Search for the cell housing the specified text and yield its [x, y] center coordinate. 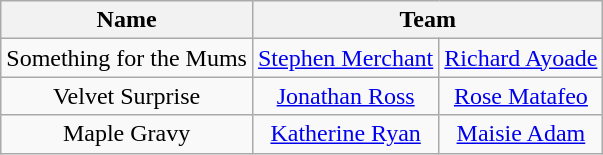
Maple Gravy [127, 134]
Rose Matafeo [521, 96]
Maisie Adam [521, 134]
Name [127, 20]
Jonathan Ross [345, 96]
Katherine Ryan [345, 134]
Richard Ayoade [521, 58]
Stephen Merchant [345, 58]
Velvet Surprise [127, 96]
Something for the Mums [127, 58]
Team [428, 20]
